Determine the (x, y) coordinate at the center of the cell enclosing the given text.  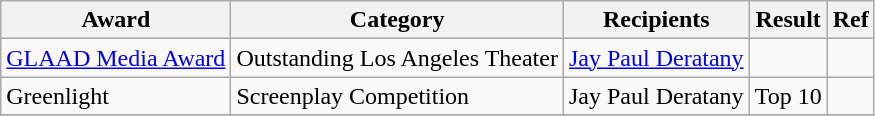
Top 10 (788, 96)
Screenplay Competition (398, 96)
Ref (850, 20)
Award (116, 20)
Outstanding Los Angeles Theater (398, 58)
Result (788, 20)
Category (398, 20)
GLAAD Media Award (116, 58)
Recipients (656, 20)
Greenlight (116, 96)
